For the text-containing cell, return its midpoint in [x, y] coordinate format. 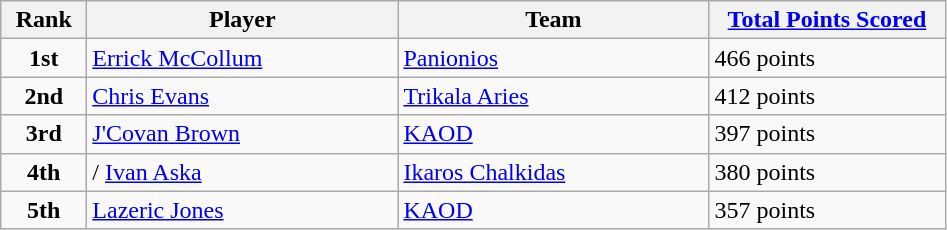
4th [44, 172]
Lazeric Jones [242, 210]
Total Points Scored [827, 20]
397 points [827, 134]
Player [242, 20]
J'Covan Brown [242, 134]
Ikaros Chalkidas [554, 172]
357 points [827, 210]
3rd [44, 134]
5th [44, 210]
1st [44, 58]
Rank [44, 20]
412 points [827, 96]
2nd [44, 96]
380 points [827, 172]
466 points [827, 58]
/ Ivan Aska [242, 172]
Panionios [554, 58]
Errick McCollum [242, 58]
Chris Evans [242, 96]
Team [554, 20]
Trikala Aries [554, 96]
